Pinpoint the cell where the given text exists, returning its [X, Y] midpoint coordinate. 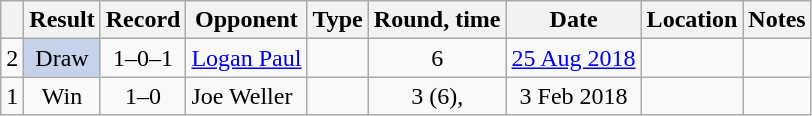
Joe Weller [246, 96]
Result [62, 20]
Logan Paul [246, 58]
6 [437, 58]
Opponent [246, 20]
Win [62, 96]
3 Feb 2018 [574, 96]
Notes [777, 20]
1–0 [143, 96]
3 (6), [437, 96]
Draw [62, 58]
Location [692, 20]
1 [12, 96]
1–0–1 [143, 58]
25 Aug 2018 [574, 58]
2 [12, 58]
Date [574, 20]
Round, time [437, 20]
Record [143, 20]
Type [338, 20]
